For the text-containing cell, return its midpoint in [X, Y] coordinate format. 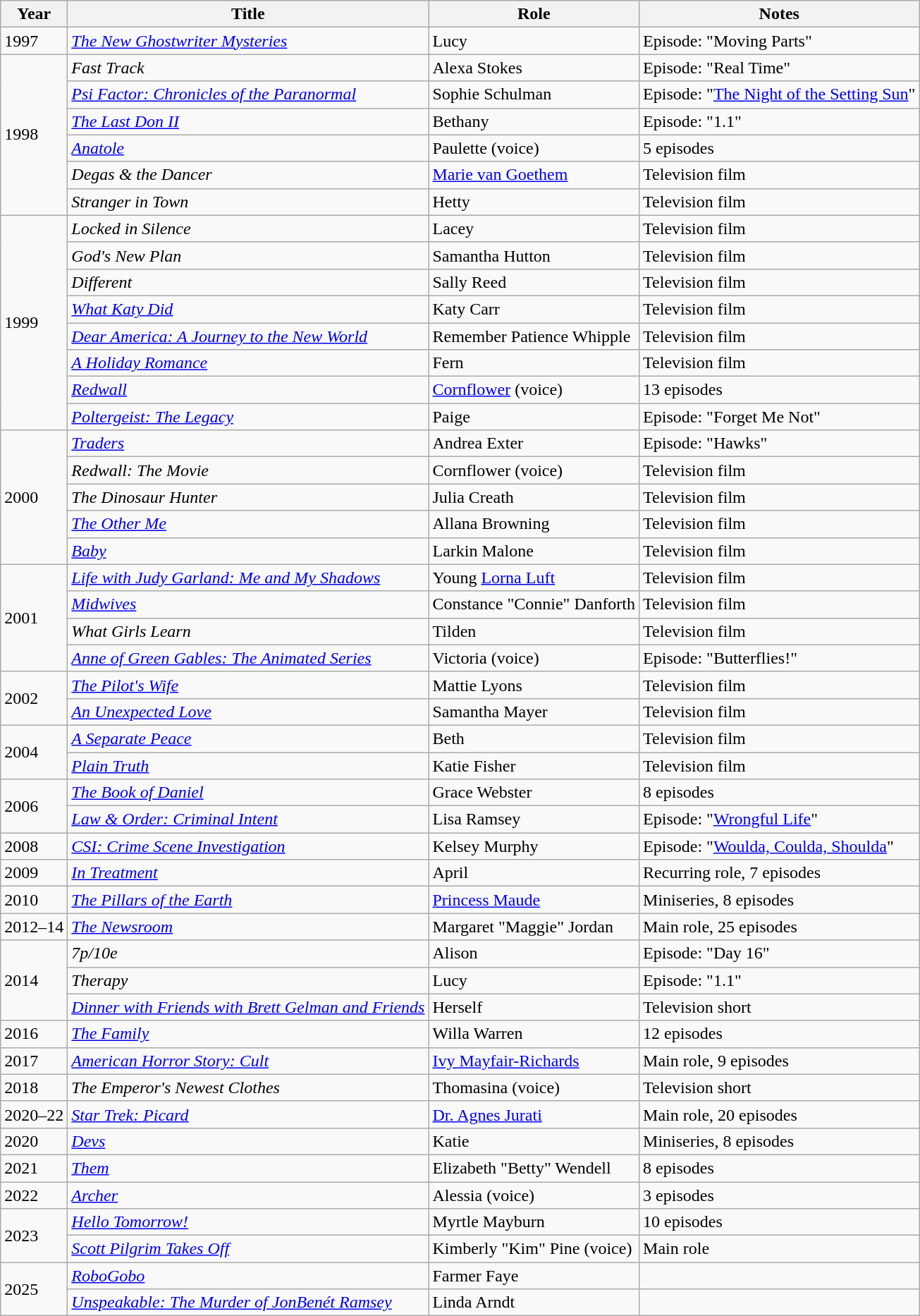
The Pillars of the Earth [248, 900]
2017 [34, 1061]
Role [534, 14]
2010 [34, 900]
Alessia (voice) [534, 1195]
RoboGobo [248, 1276]
Lacey [534, 229]
Bethany [534, 121]
The Newsroom [248, 927]
13 episodes [780, 390]
2023 [34, 1236]
Anatole [248, 148]
2014 [34, 980]
5 episodes [780, 148]
Poltergeist: The Legacy [248, 417]
3 episodes [780, 1195]
Locked in Silence [248, 229]
Episode: "Moving Parts" [780, 41]
2012–14 [34, 927]
What Girls Learn [248, 631]
Ivy Mayfair-Richards [534, 1061]
2021 [34, 1168]
Stranger in Town [248, 202]
2006 [34, 806]
Larkin Malone [534, 551]
Baby [248, 551]
God's New Plan [248, 255]
Anne of Green Gables: The Animated Series [248, 658]
A Separate Peace [248, 738]
Main role, 20 episodes [780, 1114]
Andrea Exter [534, 444]
Willa Warren [534, 1034]
Dear America: A Journey to the New World [248, 336]
April [534, 873]
Episode: "Day 16" [780, 954]
Katie Fisher [534, 765]
12 episodes [780, 1034]
10 episodes [780, 1222]
Myrtle Mayburn [534, 1222]
Psi Factor: Chronicles of the Paranormal [248, 95]
Young Lorna Luft [534, 578]
Grace Webster [534, 793]
The Emperor's Newest Clothes [248, 1087]
Episode: "Hawks" [780, 444]
Margaret "Maggie" Jordan [534, 927]
Title [248, 14]
Hetty [534, 202]
Alexa Stokes [534, 68]
Allana Browning [534, 524]
Episode: "The Night of the Setting Sun" [780, 95]
Herself [534, 1007]
Recurring role, 7 episodes [780, 873]
2001 [34, 618]
Remember Patience Whipple [534, 336]
2018 [34, 1087]
Samantha Hutton [534, 255]
Different [248, 282]
Thomasina (voice) [534, 1087]
The Family [248, 1034]
The Other Me [248, 524]
Mattie Lyons [534, 685]
2025 [34, 1289]
2009 [34, 873]
Degas & the Dancer [248, 175]
Alison [534, 954]
Princess Maude [534, 900]
In Treatment [248, 873]
What Katy Did [248, 309]
Hello Tomorrow! [248, 1222]
2004 [34, 752]
Year [34, 14]
2016 [34, 1034]
Elizabeth "Betty" Wendell [534, 1168]
Unspeakable: The Murder of JonBenét Ramsey [248, 1303]
CSI: Crime Scene Investigation [248, 846]
Redwall [248, 390]
An Unexpected Love [248, 712]
The Pilot's Wife [248, 685]
2000 [34, 497]
2002 [34, 698]
1999 [34, 322]
Episode: "Woulda, Coulda, Shoulda" [780, 846]
Plain Truth [248, 765]
Fern [534, 363]
Farmer Faye [534, 1276]
7p/10e [248, 954]
Samantha Mayer [534, 712]
Victoria (voice) [534, 658]
Katie [534, 1141]
1998 [34, 135]
Paige [534, 417]
Episode: "Butterflies!" [780, 658]
Dinner with Friends with Brett Gelman and Friends [248, 1007]
The Dinosaur Hunter [248, 497]
Notes [780, 14]
Law & Order: Criminal Intent [248, 820]
The New Ghostwriter Mysteries [248, 41]
Tilden [534, 631]
1997 [34, 41]
Episode: "Wrongful Life" [780, 820]
Traders [248, 444]
Main role, 25 episodes [780, 927]
2020 [34, 1141]
2022 [34, 1195]
Midwives [248, 604]
Redwall: The Movie [248, 470]
Archer [248, 1195]
Episode: "Forget Me Not" [780, 417]
2008 [34, 846]
Lisa Ramsey [534, 820]
Beth [534, 738]
Fast Track [248, 68]
A Holiday Romance [248, 363]
Episode: "Real Time" [780, 68]
The Book of Daniel [248, 793]
Kelsey Murphy [534, 846]
Them [248, 1168]
Scott Pilgrim Takes Off [248, 1249]
Devs [248, 1141]
Constance "Connie" Danforth [534, 604]
Julia Creath [534, 497]
Sally Reed [534, 282]
Sophie Schulman [534, 95]
Katy Carr [534, 309]
2020–22 [34, 1114]
Star Trek: Picard [248, 1114]
Dr. Agnes Jurati [534, 1114]
Main role [780, 1249]
Therapy [248, 980]
Main role, 9 episodes [780, 1061]
Paulette (voice) [534, 148]
Marie van Goethem [534, 175]
Linda Arndt [534, 1303]
American Horror Story: Cult [248, 1061]
The Last Don II [248, 121]
Kimberly "Kim" Pine (voice) [534, 1249]
Life with Judy Garland: Me and My Shadows [248, 578]
